Determine the [X, Y] coordinate at the center of the cell enclosing the given text.  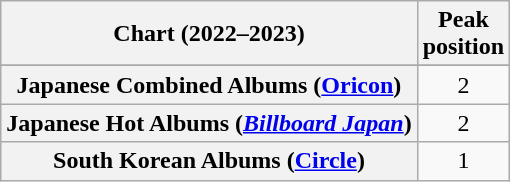
1 [463, 161]
Chart (2022–2023) [209, 34]
Japanese Hot Albums (Billboard Japan) [209, 123]
Peakposition [463, 34]
Japanese Combined Albums (Oricon) [209, 85]
South Korean Albums (Circle) [209, 161]
